Locate the cell with the specified text and output its (x, y) center coordinate. 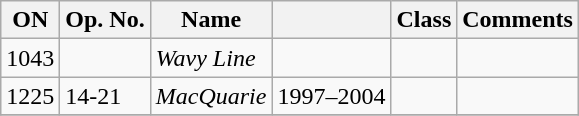
Comments (518, 20)
1043 (30, 58)
1997–2004 (332, 96)
Op. No. (105, 20)
14-21 (105, 96)
Class (424, 20)
1225 (30, 96)
Name (211, 20)
Wavy Line (211, 58)
MacQuarie (211, 96)
ON (30, 20)
